Return (X, Y) of the center of cell containing provided text 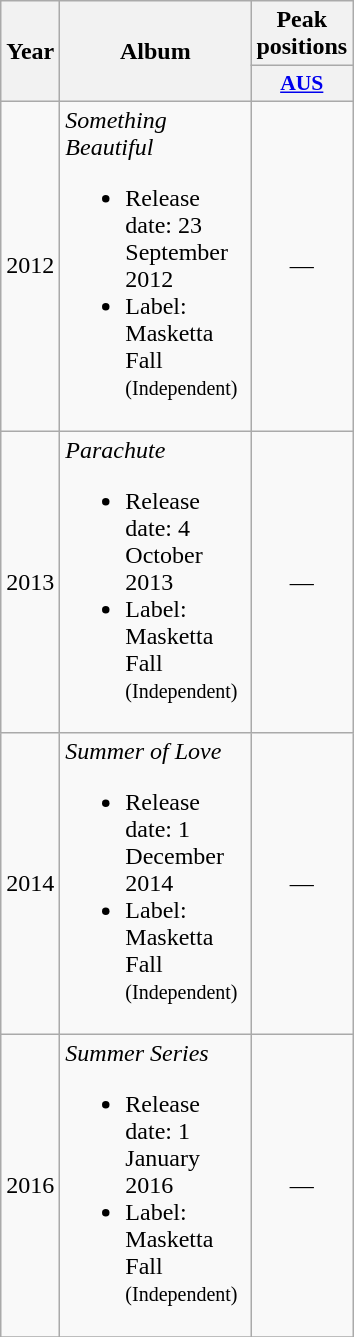
Summer of LoveRelease date: 1 December 2014Label: Masketta Fall (Independent) (156, 884)
2012 (30, 266)
2013 (30, 581)
2016 (30, 1186)
Summer SeriesRelease date: 1 January 2016Label: Masketta Fall (Independent) (156, 1186)
Year (30, 52)
Something BeautifulRelease date: 23 September 2012Label: Masketta Fall (Independent) (156, 266)
2014 (30, 884)
Album (156, 52)
Peak positions (302, 34)
ParachuteRelease date: 4 October 2013Label: Masketta Fall (Independent) (156, 581)
AUS (302, 84)
